Extract the [x, y] coordinate from the center of the cell holding the provided text.  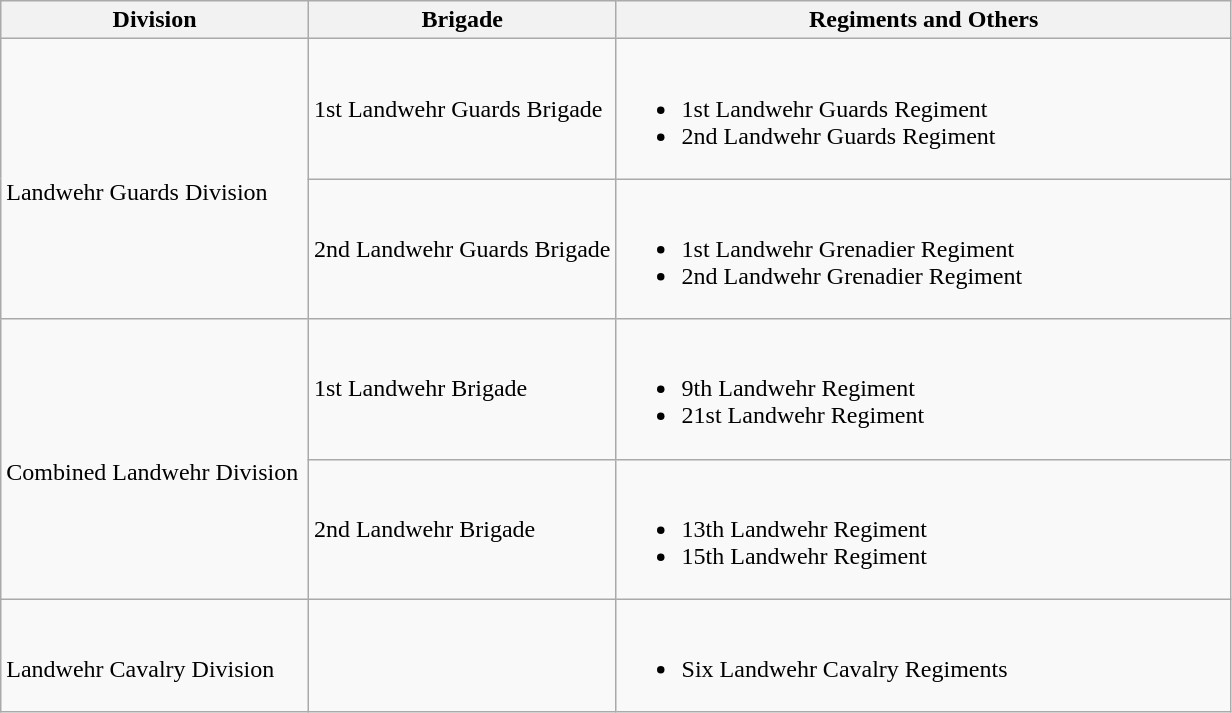
1st Landwehr Guards Brigade [462, 109]
Regiments and Others [924, 20]
13th Landwehr Regiment15th Landwehr Regiment [924, 529]
Brigade [462, 20]
Landwehr Cavalry Division [155, 656]
2nd Landwehr Guards Brigade [462, 249]
1st Landwehr Grenadier Regiment2nd Landwehr Grenadier Regiment [924, 249]
9th Landwehr Regiment21st Landwehr Regiment [924, 389]
Landwehr Guards Division [155, 179]
Six Landwehr Cavalry Regiments [924, 656]
Combined Landwehr Division [155, 459]
2nd Landwehr Brigade [462, 529]
1st Landwehr Guards Regiment2nd Landwehr Guards Regiment [924, 109]
1st Landwehr Brigade [462, 389]
Division [155, 20]
